Provide the [X, Y] coordinate of the cell's center where the given text is located.  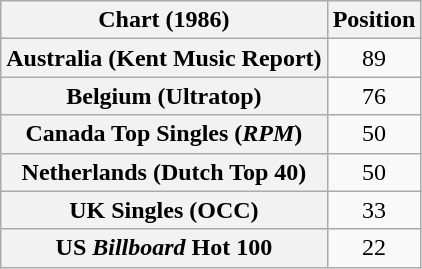
89 [374, 58]
76 [374, 96]
Canada Top Singles (RPM) [164, 134]
Australia (Kent Music Report) [164, 58]
22 [374, 248]
Belgium (Ultratop) [164, 96]
Chart (1986) [164, 20]
US Billboard Hot 100 [164, 248]
UK Singles (OCC) [164, 210]
Position [374, 20]
Netherlands (Dutch Top 40) [164, 172]
33 [374, 210]
